Detect which cell encompasses the target text, then output its (x, y) center coordinate. 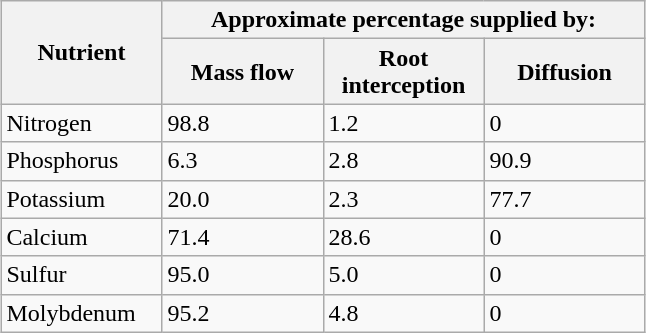
Phosphorus (82, 161)
Nitrogen (82, 123)
Diffusion (564, 72)
Calcium (82, 237)
2.8 (404, 161)
95.2 (242, 313)
28.6 (404, 237)
Molybdenum (82, 313)
6.3 (242, 161)
Sulfur (82, 275)
Approximate percentage supplied by: (404, 20)
5.0 (404, 275)
98.8 (242, 123)
Mass flow (242, 72)
2.3 (404, 199)
95.0 (242, 275)
Nutrient (82, 52)
1.2 (404, 123)
20.0 (242, 199)
4.8 (404, 313)
90.9 (564, 161)
Potassium (82, 199)
71.4 (242, 237)
77.7 (564, 199)
Root interception (404, 72)
